Return [X, Y] of the center of cell containing provided text 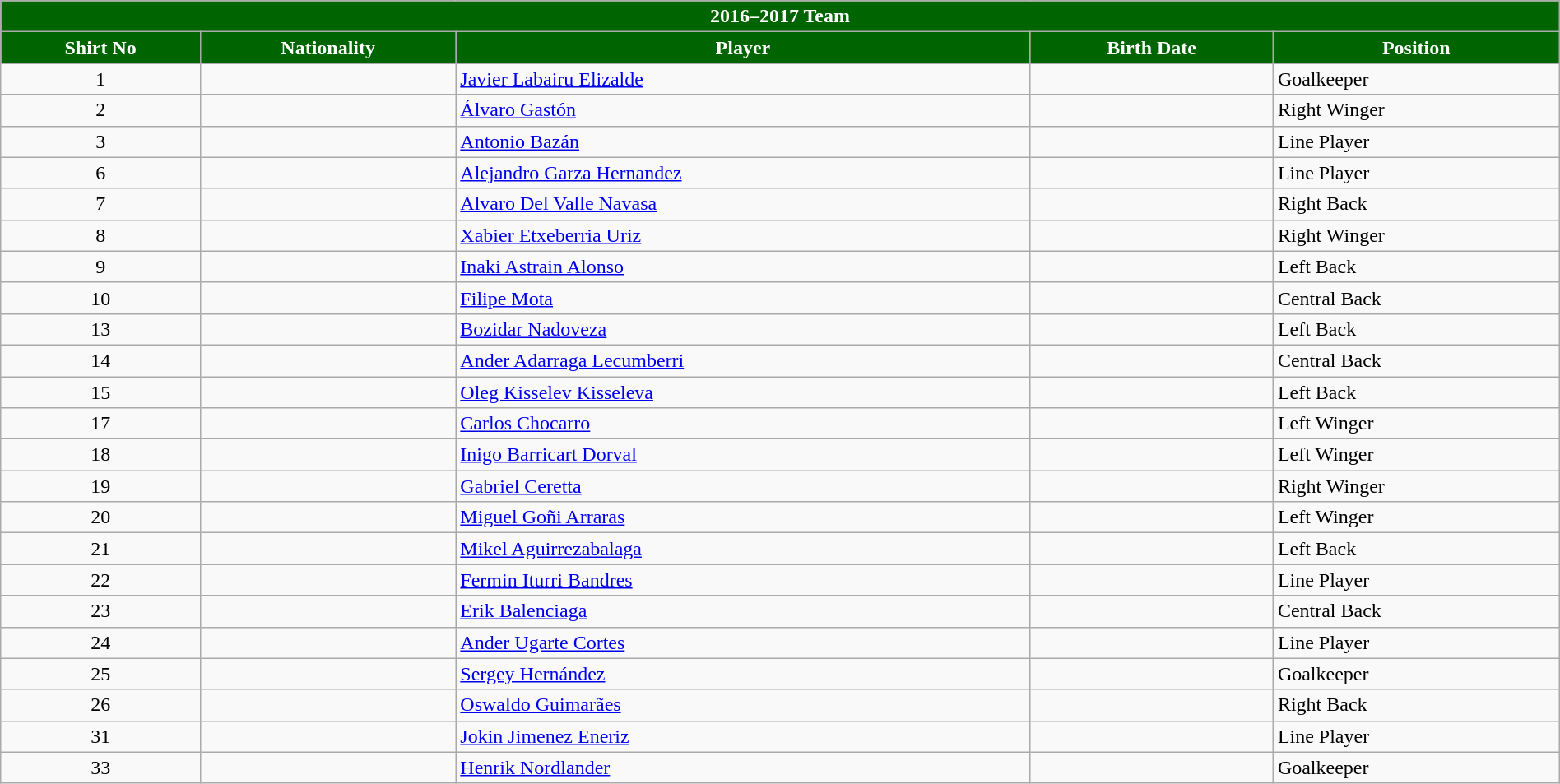
Birth Date [1152, 48]
Álvaro Gastón [743, 110]
Henrik Nordlander [743, 768]
Xabier Etxeberria Uriz [743, 235]
Miguel Goñi Arraras [743, 517]
31 [100, 736]
Oleg Kisselev Kisseleva [743, 392]
2 [100, 110]
13 [100, 329]
17 [100, 424]
15 [100, 392]
6 [100, 173]
Alvaro Del Valle Navasa [743, 204]
23 [100, 611]
26 [100, 705]
Alejandro Garza Hernandez [743, 173]
9 [100, 267]
Ander Adarraga Lecumberri [743, 360]
Jokin Jimenez Eneriz [743, 736]
Position [1416, 48]
Oswaldo Guimarães [743, 705]
14 [100, 360]
Javier Labairu Elizalde [743, 79]
8 [100, 235]
Player [743, 48]
Filipe Mota [743, 298]
7 [100, 204]
Mikel Aguirrezabalaga [743, 549]
Inigo Barricart Dorval [743, 455]
3 [100, 141]
1 [100, 79]
Gabriel Ceretta [743, 486]
Bozidar Nadoveza [743, 329]
21 [100, 549]
Inaki Astrain Alonso [743, 267]
18 [100, 455]
Fermin Iturri Bandres [743, 580]
Ander Ugarte Cortes [743, 643]
2016–2017 Team [780, 16]
Sergey Hernández [743, 674]
Erik Balenciaga [743, 611]
Carlos Chocarro [743, 424]
Antonio Bazán [743, 141]
20 [100, 517]
Shirt No [100, 48]
22 [100, 580]
24 [100, 643]
10 [100, 298]
19 [100, 486]
25 [100, 674]
33 [100, 768]
Nationality [328, 48]
